Output the [X, Y] coordinate of the center of the cell containing the given text.  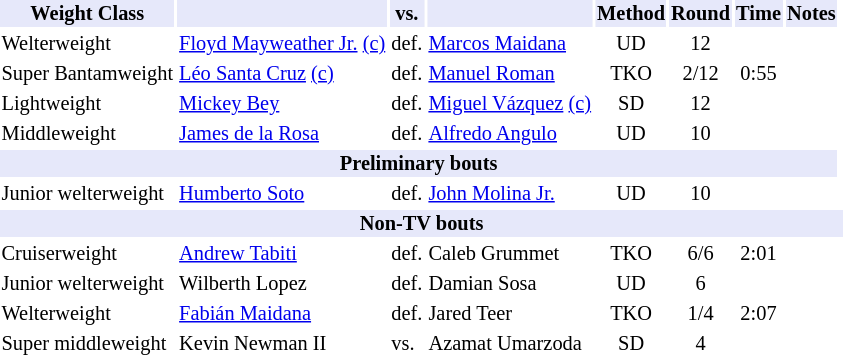
2/12 [701, 74]
Jared Teer [510, 314]
Preliminary bouts [418, 164]
Miguel Vázquez (c) [510, 104]
Fabián Maidana [282, 314]
Super Bantamweight [88, 74]
Mickey Bey [282, 104]
Time [759, 14]
Caleb Grummet [510, 254]
Alfredo Angulo [510, 134]
Damian Sosa [510, 284]
Round [701, 14]
Léo Santa Cruz (c) [282, 74]
2:07 [759, 314]
Weight Class [88, 14]
Humberto Soto [282, 194]
0:55 [759, 74]
Manuel Roman [510, 74]
Non-TV bouts [422, 224]
Lightweight [88, 104]
John Molina Jr. [510, 194]
Wilberth Lopez [282, 284]
James de la Rosa [282, 134]
Floyd Mayweather Jr. (c) [282, 44]
Method [632, 14]
1/4 [701, 314]
2:01 [759, 254]
Middleweight [88, 134]
vs. [407, 14]
6 [701, 284]
Marcos Maidana [510, 44]
6/6 [701, 254]
Notes [811, 14]
Andrew Tabiti [282, 254]
SD [632, 104]
Cruiserweight [88, 254]
